Provide the (x, y) coordinate of the cell's center where the given text is located.  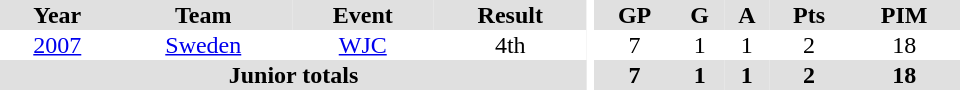
PIM (904, 15)
WJC (363, 45)
2007 (58, 45)
A (747, 15)
Pts (810, 15)
Event (363, 15)
GP (635, 15)
Sweden (204, 45)
G (700, 15)
Junior totals (294, 75)
Year (58, 15)
Result (511, 15)
4th (511, 45)
Team (204, 15)
